Determine the (X, Y) coordinate at the center of the cell enclosing the given text.  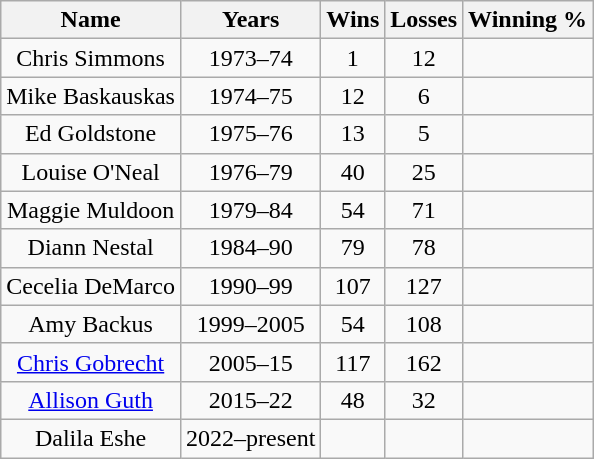
1974–75 (250, 96)
13 (353, 134)
1973–74 (250, 58)
1999–2005 (250, 324)
71 (424, 210)
5 (424, 134)
25 (424, 172)
Diann Nestal (91, 248)
Losses (424, 20)
1979–84 (250, 210)
2015–22 (250, 400)
Chris Simmons (91, 58)
40 (353, 172)
48 (353, 400)
107 (353, 286)
Louise O'Neal (91, 172)
1984–90 (250, 248)
6 (424, 96)
Chris Gobrecht (91, 362)
1975–76 (250, 134)
117 (353, 362)
127 (424, 286)
2022–present (250, 438)
162 (424, 362)
Name (91, 20)
Ed Goldstone (91, 134)
Years (250, 20)
1976–79 (250, 172)
Amy Backus (91, 324)
1990–99 (250, 286)
79 (353, 248)
78 (424, 248)
1 (353, 58)
Allison Guth (91, 400)
Cecelia DeMarco (91, 286)
108 (424, 324)
32 (424, 400)
Mike Baskauskas (91, 96)
Dalila Eshe (91, 438)
Maggie Muldoon (91, 210)
Winning % (528, 20)
Wins (353, 20)
2005–15 (250, 362)
